Identify which cell holds the provided text, then report its (X, Y) central coordinate. 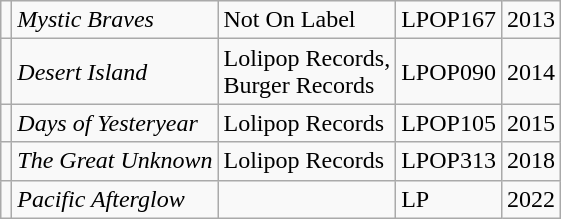
Pacific Afterglow (115, 199)
The Great Unknown (115, 161)
Mystic Braves (115, 20)
2015 (530, 123)
LPOP090 (449, 72)
Not On Label (307, 20)
Desert Island (115, 72)
LP (449, 199)
2018 (530, 161)
Lolipop Records,Burger Records (307, 72)
2013 (530, 20)
LPOP167 (449, 20)
2014 (530, 72)
2022 (530, 199)
Days of Yesteryear (115, 123)
LPOP105 (449, 123)
LPOP313 (449, 161)
